Scan for the cell matching the given text and deliver its (x, y) coordinate at center. 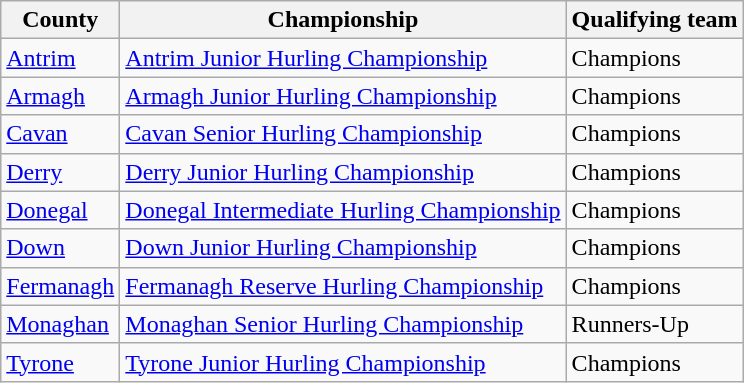
Cavan (60, 134)
Cavan Senior Hurling Championship (343, 134)
Donegal Intermediate Hurling Championship (343, 210)
Down (60, 248)
Armagh Junior Hurling Championship (343, 96)
Tyrone Junior Hurling Championship (343, 362)
Tyrone (60, 362)
Armagh (60, 96)
Antrim (60, 58)
Fermanagh (60, 286)
Down Junior Hurling Championship (343, 248)
Donegal (60, 210)
Fermanagh Reserve Hurling Championship (343, 286)
Derry (60, 172)
Championship (343, 20)
County (60, 20)
Qualifying team (654, 20)
Antrim Junior Hurling Championship (343, 58)
Monaghan (60, 324)
Runners-Up (654, 324)
Derry Junior Hurling Championship (343, 172)
Monaghan Senior Hurling Championship (343, 324)
